Locate the cell with the specified text and output its (X, Y) center coordinate. 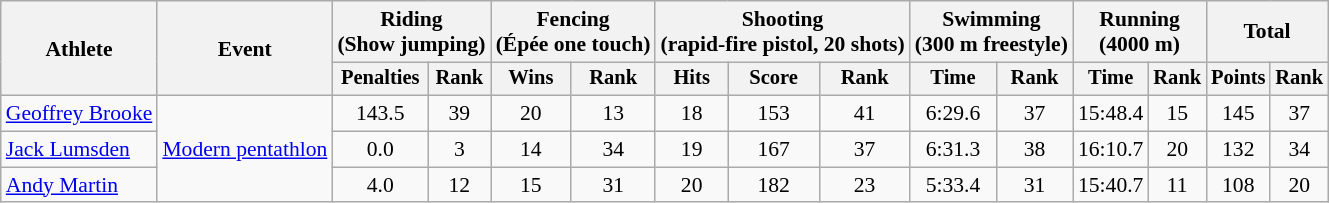
Fencing(Épée one touch) (574, 32)
41 (864, 114)
18 (691, 114)
11 (1177, 185)
5:33.4 (953, 185)
108 (1238, 185)
14 (531, 150)
Jack Lumsden (80, 150)
3 (459, 150)
13 (613, 114)
39 (459, 114)
0.0 (380, 150)
15:40.7 (1110, 185)
Hits (691, 79)
Event (244, 48)
Penalties (380, 79)
Running(4000 m) (1140, 32)
15:48.4 (1110, 114)
Score (774, 79)
167 (774, 150)
182 (774, 185)
145 (1238, 114)
Wins (531, 79)
Modern pentathlon (244, 150)
Riding(Show jumping) (411, 32)
16:10.7 (1110, 150)
Andy Martin (80, 185)
23 (864, 185)
12 (459, 185)
Points (1238, 79)
4.0 (380, 185)
19 (691, 150)
153 (774, 114)
38 (1034, 150)
Athlete (80, 48)
Shooting(rapid-fire pistol, 20 shots) (782, 32)
132 (1238, 150)
Swimming(300 m freestyle) (992, 32)
6:31.3 (953, 150)
Geoffrey Brooke (80, 114)
6:29.6 (953, 114)
143.5 (380, 114)
Total (1267, 32)
